Determine the [X, Y] coordinate at the center of the cell enclosing the given text.  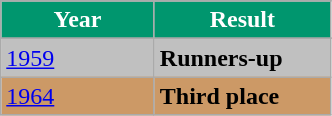
1959 [78, 58]
1964 [78, 96]
Third place [242, 96]
Result [242, 20]
Year [78, 20]
Runners-up [242, 58]
